Scan for the cell matching the given text and deliver its (X, Y) coordinate at center. 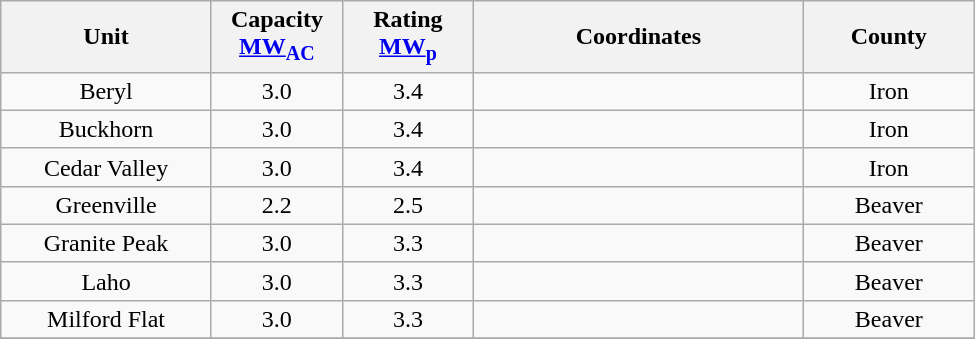
Greenville (106, 205)
2.5 (408, 205)
Granite Peak (106, 243)
CapacityMWAC (276, 36)
Beryl (106, 91)
Buckhorn (106, 129)
Laho (106, 281)
RatingMWp (408, 36)
Unit (106, 36)
Milford Flat (106, 319)
Coordinates (638, 36)
Cedar Valley (106, 167)
2.2 (276, 205)
County (888, 36)
